Scan for the cell matching the given text and deliver its [X, Y] coordinate at center. 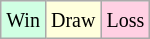
Draw [72, 20]
Loss [126, 20]
Win [24, 20]
